Detect which cell encompasses the target text, then output its (X, Y) center coordinate. 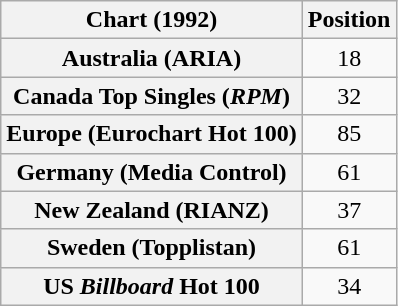
Australia (ARIA) (152, 58)
34 (349, 286)
Position (349, 20)
Chart (1992) (152, 20)
18 (349, 58)
32 (349, 96)
New Zealand (RIANZ) (152, 210)
85 (349, 134)
US Billboard Hot 100 (152, 286)
Europe (Eurochart Hot 100) (152, 134)
37 (349, 210)
Canada Top Singles (RPM) (152, 96)
Germany (Media Control) (152, 172)
Sweden (Topplistan) (152, 248)
